Detect which cell encompasses the target text, then output its (X, Y) center coordinate. 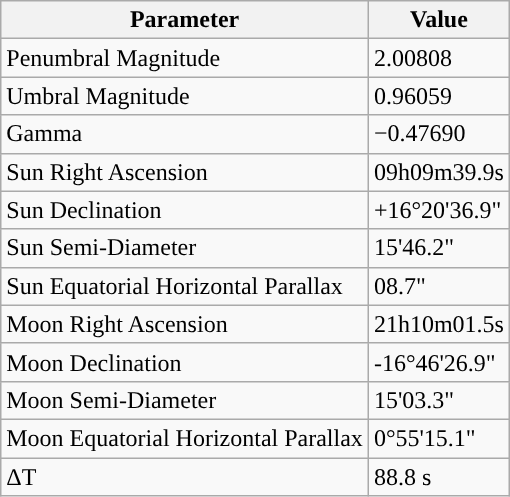
Gamma (185, 134)
-16°46'26.9" (438, 362)
0.96059 (438, 96)
Moon Declination (185, 362)
08.7" (438, 286)
Moon Semi-Diameter (185, 400)
15'46.2" (438, 248)
Moon Equatorial Horizontal Parallax (185, 438)
ΔT (185, 477)
Penumbral Magnitude (185, 58)
−0.47690 (438, 134)
0°55'15.1" (438, 438)
Value (438, 20)
+16°20'36.9" (438, 210)
Sun Declination (185, 210)
Sun Equatorial Horizontal Parallax (185, 286)
Sun Right Ascension (185, 172)
88.8 s (438, 477)
15'03.3" (438, 400)
Moon Right Ascension (185, 324)
Sun Semi-Diameter (185, 248)
09h09m39.9s (438, 172)
Parameter (185, 20)
21h10m01.5s (438, 324)
2.00808 (438, 58)
Umbral Magnitude (185, 96)
